Detect which cell encompasses the target text, then output its (x, y) center coordinate. 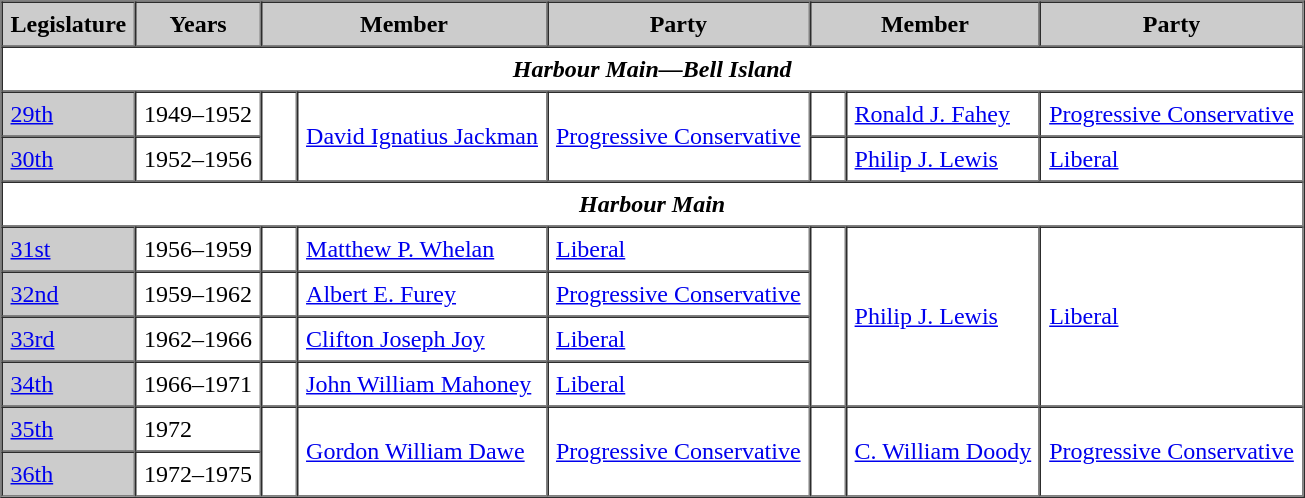
1959–1962 (198, 294)
Matthew P. Whelan (422, 248)
Albert E. Furey (422, 294)
1972–1975 (198, 474)
David Ignatius Jackman (422, 137)
Legislature (69, 24)
Gordon William Dawe (422, 451)
31st (69, 248)
1972 (198, 428)
29th (69, 114)
Harbour Main—Bell Island (652, 68)
C. William Doody (944, 451)
1966–1971 (198, 384)
Clifton Joseph Joy (422, 338)
Years (198, 24)
John William Mahoney (422, 384)
Harbour Main (652, 204)
30th (69, 158)
1949–1952 (198, 114)
1962–1966 (198, 338)
32nd (69, 294)
34th (69, 384)
1956–1959 (198, 248)
1952–1956 (198, 158)
Ronald J. Fahey (944, 114)
36th (69, 474)
35th (69, 428)
33rd (69, 338)
